Extract the [x, y] coordinate from the center of the cell holding the provided text.  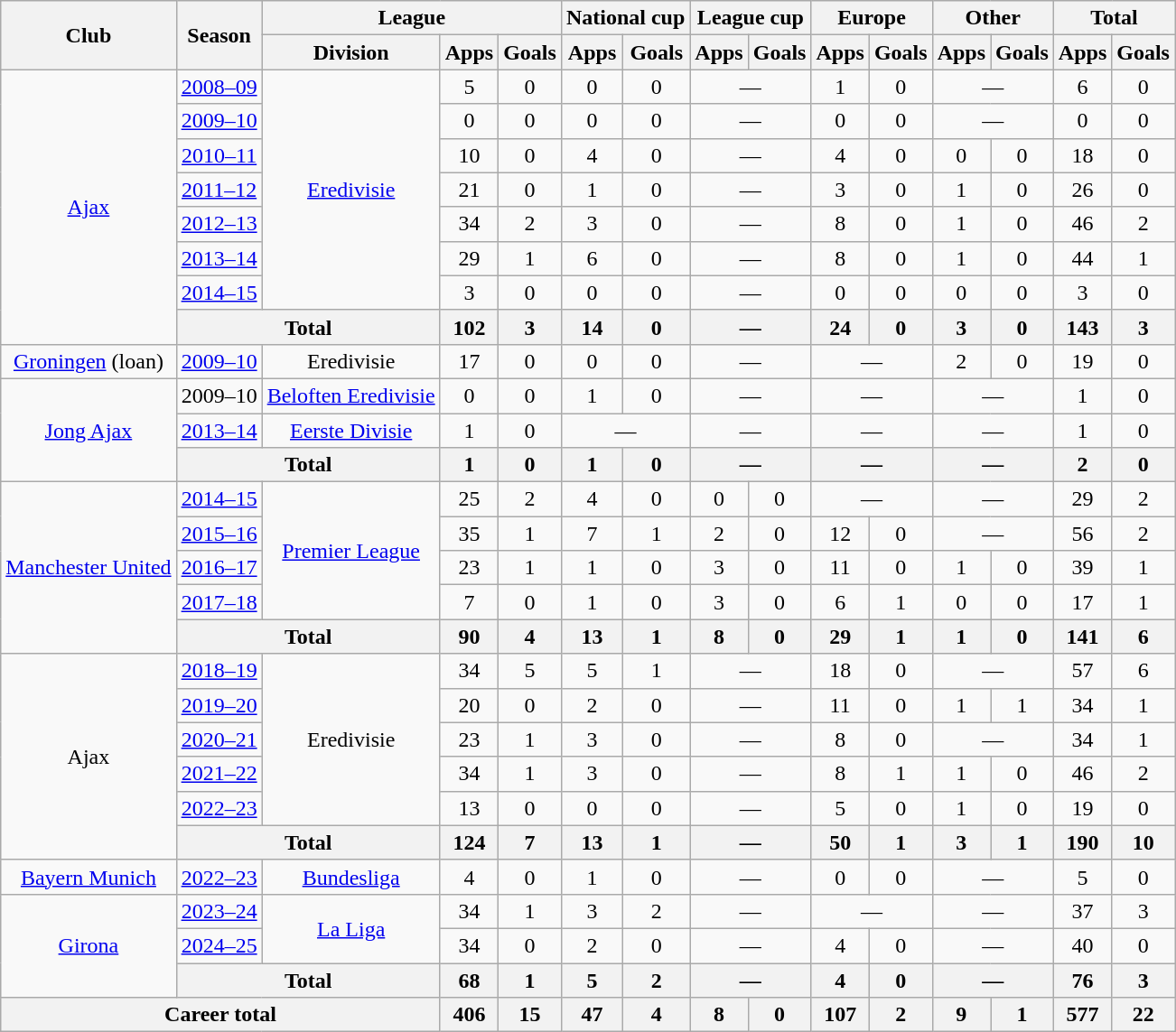
15 [530, 1015]
406 [469, 1015]
21 [469, 190]
190 [1082, 842]
12 [840, 534]
37 [1082, 911]
National cup [625, 18]
Other [993, 18]
Career total [220, 1015]
Girona [89, 945]
76 [1082, 980]
50 [840, 842]
2010–11 [219, 155]
47 [592, 1015]
2012–13 [219, 224]
Manchester United [89, 568]
68 [469, 980]
2021–22 [219, 774]
Europe [872, 18]
Bundesliga [350, 877]
Season [219, 35]
40 [1082, 945]
2020–21 [219, 739]
League cup [751, 18]
2018–19 [219, 671]
14 [592, 327]
25 [469, 499]
Division [350, 52]
124 [469, 842]
57 [1082, 671]
102 [469, 327]
107 [840, 1015]
2017–18 [219, 602]
Jong Ajax [89, 430]
26 [1082, 190]
2011–12 [219, 190]
Premier League [350, 551]
56 [1082, 534]
2023–24 [219, 911]
22 [1143, 1015]
9 [961, 1015]
24 [840, 327]
90 [469, 637]
577 [1082, 1015]
35 [469, 534]
2015–16 [219, 534]
2008–09 [219, 87]
League [412, 18]
Club [89, 35]
2024–25 [219, 945]
2019–20 [219, 705]
Beloften Eredivisie [350, 395]
20 [469, 705]
La Liga [350, 928]
Bayern Munich [89, 877]
44 [1082, 258]
39 [1082, 568]
Eerste Divisie [350, 431]
Groningen (loan) [89, 361]
141 [1082, 637]
2016–17 [219, 568]
143 [1082, 327]
